Detect which cell encompasses the target text, then output its (x, y) center coordinate. 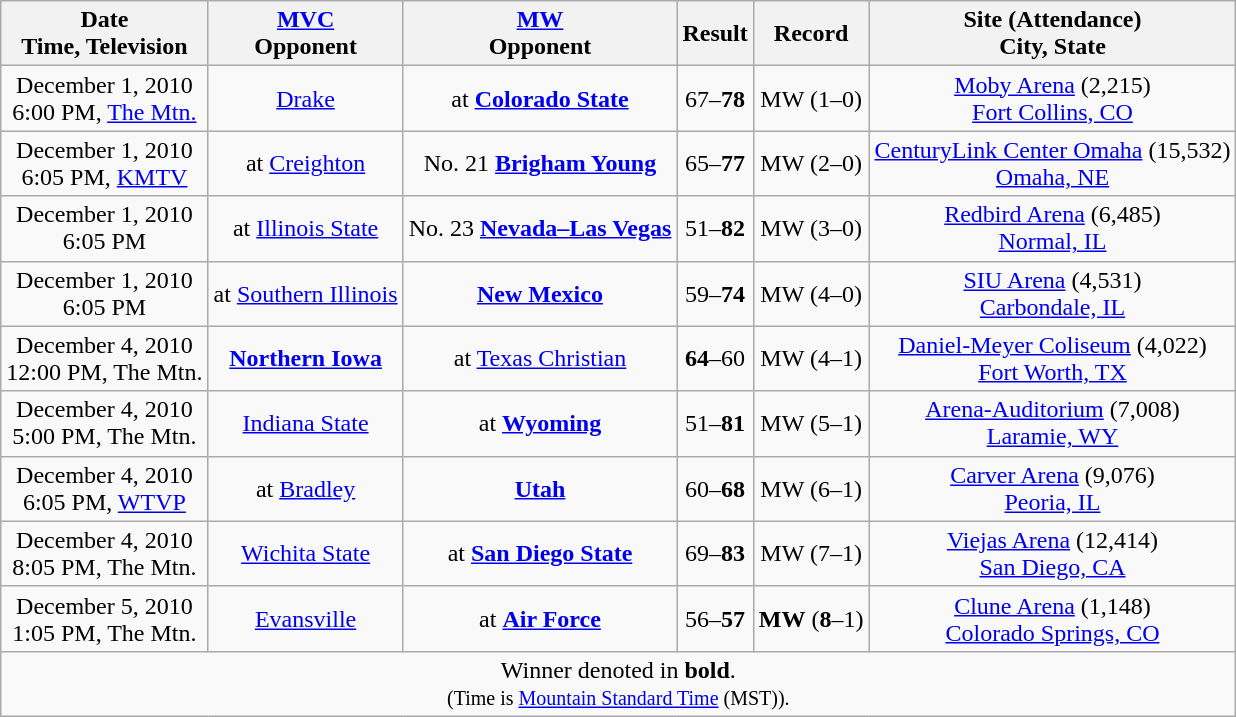
No. 23 Nevada–Las Vegas (540, 228)
December 4, 201012:00 PM, The Mtn. (104, 358)
65–77 (715, 164)
Arena-Auditorium (7,008)Laramie, WY (1052, 424)
59–74 (715, 294)
Viejas Arena (12,414)San Diego, CA (1052, 554)
at Southern Illinois (306, 294)
51–82 (715, 228)
MW (7–1) (811, 554)
DateTime, Television (104, 34)
69–83 (715, 554)
Moby Arena (2,215)Fort Collins, CO (1052, 98)
56–57 (715, 618)
at Colorado State (540, 98)
Drake (306, 98)
December 1, 20106:00 PM, The Mtn. (104, 98)
51–81 (715, 424)
CenturyLink Center Omaha (15,532)Omaha, NE (1052, 164)
December 1, 20106:05 PM, KMTV (104, 164)
Daniel-Meyer Coliseum (4,022)Fort Worth, TX (1052, 358)
64–60 (715, 358)
MW (3–0) (811, 228)
at San Diego State (540, 554)
New Mexico (540, 294)
December 4, 20108:05 PM, The Mtn. (104, 554)
Winner denoted in bold.(Time is Mountain Standard Time (MST)). (618, 684)
Record (811, 34)
MW (4–0) (811, 294)
Indiana State (306, 424)
MW (6–1) (811, 488)
at Creighton (306, 164)
at Air Force (540, 618)
December 5, 20101:05 PM, The Mtn. (104, 618)
60–68 (715, 488)
December 4, 20106:05 PM, WTVP (104, 488)
MW (2–0) (811, 164)
MW (8–1) (811, 618)
Redbird Arena (6,485)Normal, IL (1052, 228)
MWOpponent (540, 34)
Evansville (306, 618)
Site (Attendance)City, State (1052, 34)
MW (1–0) (811, 98)
Clune Arena (1,148)Colorado Springs, CO (1052, 618)
Wichita State (306, 554)
at Texas Christian (540, 358)
MW (4–1) (811, 358)
Utah (540, 488)
at Wyoming (540, 424)
at Illinois State (306, 228)
SIU Arena (4,531)Carbondale, IL (1052, 294)
No. 21 Brigham Young (540, 164)
at Bradley (306, 488)
Northern Iowa (306, 358)
Result (715, 34)
67–78 (715, 98)
MW (5–1) (811, 424)
Carver Arena (9,076)Peoria, IL (1052, 488)
December 4, 20105:00 PM, The Mtn. (104, 424)
MVCOpponent (306, 34)
